Pinpoint the cell where the given text exists, returning its [x, y] midpoint coordinate. 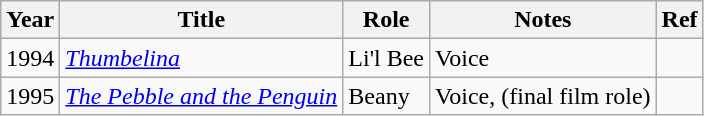
Voice [544, 58]
Thumbelina [202, 58]
Title [202, 20]
Year [30, 20]
Role [386, 20]
Beany [386, 96]
Li'l Bee [386, 58]
Ref [680, 20]
1995 [30, 96]
Notes [544, 20]
1994 [30, 58]
The Pebble and the Penguin [202, 96]
Voice, (final film role) [544, 96]
